For the text-containing cell, return its midpoint in (X, Y) coordinate format. 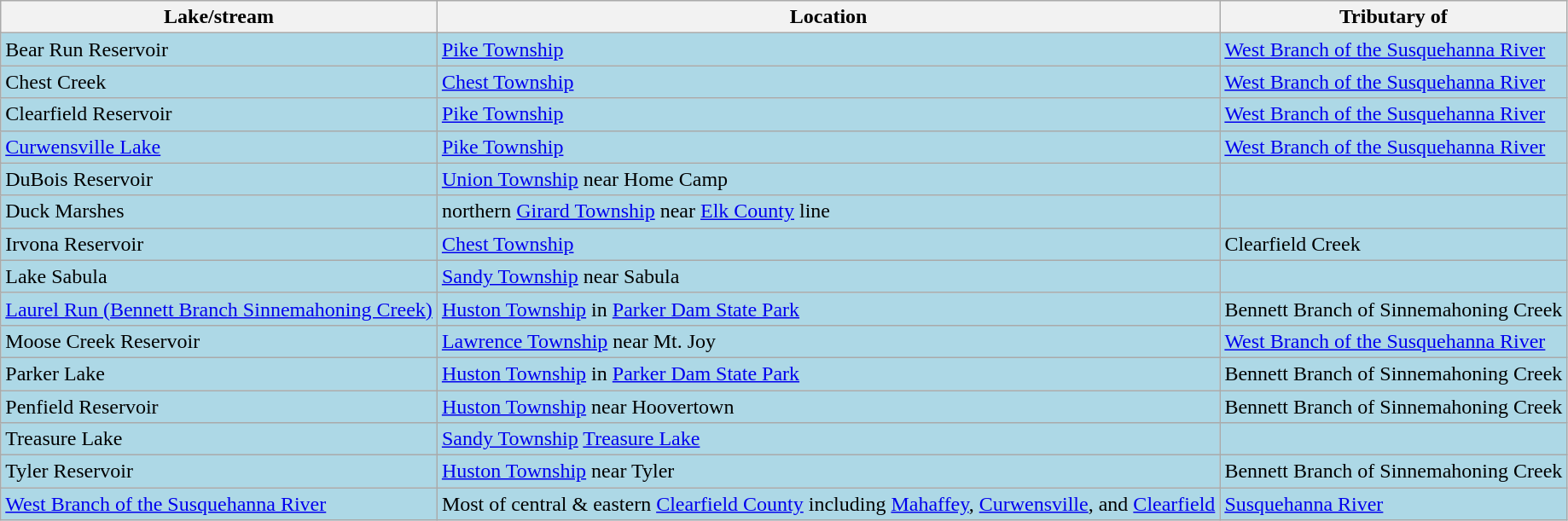
Chest Creek (219, 82)
Union Township near Home Camp (828, 179)
Sandy Township Treasure Lake (828, 439)
Bear Run Reservoir (219, 49)
Tyler Reservoir (219, 472)
Laurel Run (Bennett Branch Sinnemahoning Creek) (219, 309)
Huston Township near Hoovertown (828, 407)
northern Girard Township near Elk County line (828, 211)
Duck Marshes (219, 211)
Lake Sabula (219, 276)
Sandy Township near Sabula (828, 276)
Lake/stream (219, 17)
Lawrence Township near Mt. Joy (828, 341)
Huston Township near Tyler (828, 472)
Irvona Reservoir (219, 244)
Moose Creek Reservoir (219, 341)
DuBois Reservoir (219, 179)
Parker Lake (219, 373)
Penfield Reservoir (219, 407)
Treasure Lake (219, 439)
Clearfield Reservoir (219, 114)
Susquehanna River (1394, 504)
Tributary of (1394, 17)
Most of central & eastern Clearfield County including Mahaffey, Curwensville, and Clearfield (828, 504)
Location (828, 17)
Curwensville Lake (219, 147)
Clearfield Creek (1394, 244)
